Extract the (X, Y) coordinate from the center of the cell holding the provided text.  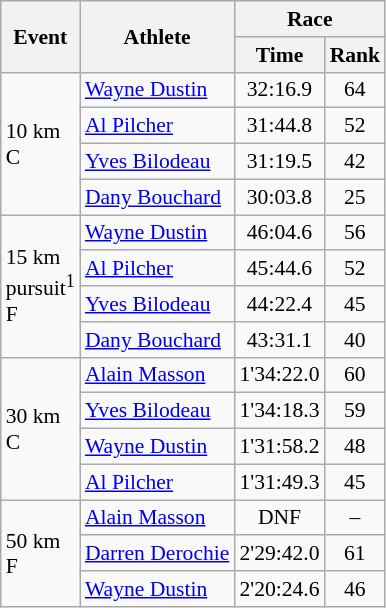
61 (356, 554)
56 (356, 233)
64 (356, 90)
25 (356, 197)
– (356, 518)
44:22.4 (279, 304)
Athlete (158, 36)
1'31:58.2 (279, 447)
40 (356, 340)
43:31.1 (279, 340)
2'29:42.0 (279, 554)
DNF (279, 518)
Event (40, 36)
2'20:24.6 (279, 589)
46 (356, 589)
Time (279, 55)
30:03.8 (279, 197)
1'34:18.3 (279, 411)
15 km pursuit1 F (40, 286)
45:44.6 (279, 269)
Darren Derochie (158, 554)
30 km C (40, 428)
1'34:22.0 (279, 375)
Race (310, 19)
31:19.5 (279, 162)
1'31:49.3 (279, 482)
Rank (356, 55)
32:16.9 (279, 90)
60 (356, 375)
31:44.8 (279, 126)
42 (356, 162)
46:04.6 (279, 233)
50 km F (40, 554)
59 (356, 411)
48 (356, 447)
10 km C (40, 143)
